From the cell containing the given text, extract its center point as (x, y) coordinate. 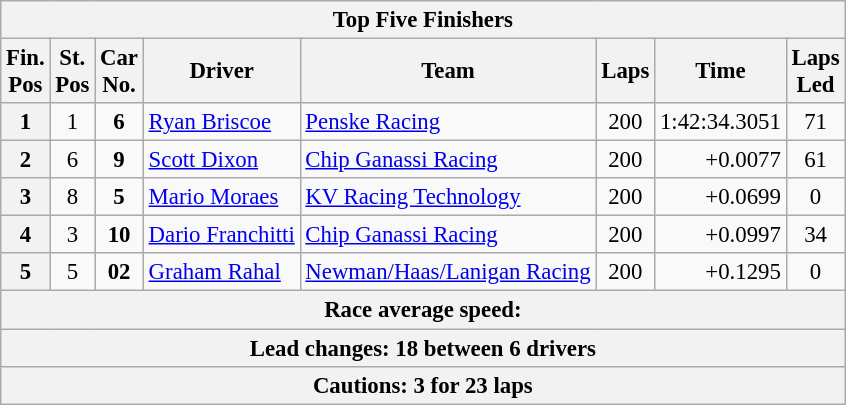
2 (26, 160)
34 (816, 235)
Fin.Pos (26, 72)
Top Five Finishers (423, 20)
Dario Franchitti (222, 235)
9 (120, 160)
71 (816, 122)
1:42:34.3051 (720, 122)
Team (448, 72)
+0.1295 (720, 273)
Laps (626, 72)
8 (72, 197)
4 (26, 235)
LapsLed (816, 72)
Newman/Haas/Lanigan Racing (448, 273)
Penske Racing (448, 122)
Lead changes: 18 between 6 drivers (423, 348)
02 (120, 273)
Scott Dixon (222, 160)
Mario Moraes (222, 197)
Ryan Briscoe (222, 122)
KV Racing Technology (448, 197)
Race average speed: (423, 310)
10 (120, 235)
CarNo. (120, 72)
Cautions: 3 for 23 laps (423, 385)
Graham Rahal (222, 273)
St.Pos (72, 72)
+0.0997 (720, 235)
Time (720, 72)
61 (816, 160)
Driver (222, 72)
+0.0699 (720, 197)
+0.0077 (720, 160)
